Extract the (x, y) coordinate from the center of the cell holding the provided text.  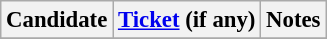
Notes (294, 20)
Candidate (57, 20)
Ticket (if any) (187, 20)
